From the cell containing the given text, extract its center point as (X, Y) coordinate. 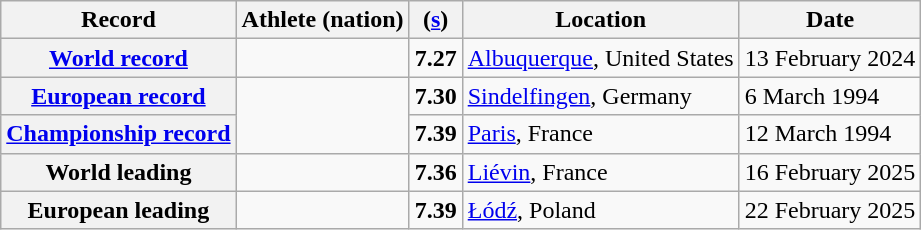
22 February 2025 (830, 210)
Record (118, 20)
16 February 2025 (830, 172)
European record (118, 96)
6 March 1994 (830, 96)
Albuquerque, United States (600, 58)
World leading (118, 172)
Paris, France (600, 134)
Athlete (nation) (322, 20)
World record (118, 58)
12 March 1994 (830, 134)
7.36 (436, 172)
Location (600, 20)
7.27 (436, 58)
13 February 2024 (830, 58)
(s) (436, 20)
Liévin, France (600, 172)
Łódź, Poland (600, 210)
Championship record (118, 134)
Date (830, 20)
7.30 (436, 96)
European leading (118, 210)
Sindelfingen, Germany (600, 96)
